Output the [x, y] coordinate of the center of the cell containing the given text.  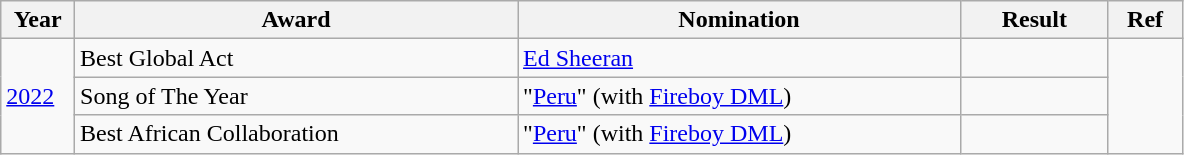
Year [38, 20]
Award [296, 20]
Nomination [740, 20]
Song of The Year [296, 96]
2022 [38, 96]
Best Global Act [296, 58]
Ed Sheeran [740, 58]
Ref [1145, 20]
Result [1035, 20]
Best African Collaboration [296, 134]
